Determine the (X, Y) coordinate at the center of the cell enclosing the given text.  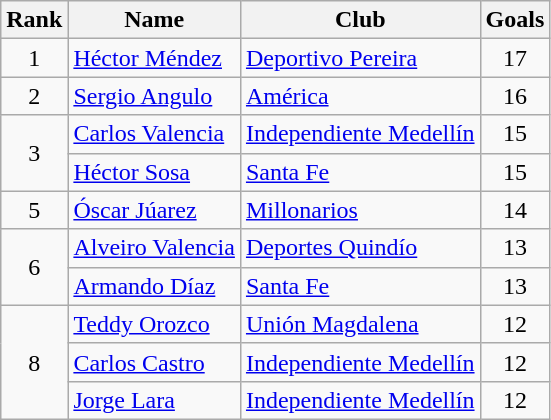
6 (34, 267)
Unión Magdalena (360, 324)
3 (34, 153)
Rank (34, 20)
17 (515, 58)
5 (34, 210)
América (360, 96)
Name (154, 20)
Deportivo Pereira (360, 58)
Club (360, 20)
Deportes Quindío (360, 248)
Armando Díaz (154, 286)
Carlos Valencia (154, 134)
Millonarios (360, 210)
Jorge Lara (154, 400)
8 (34, 362)
Óscar Júarez (154, 210)
Sergio Angulo (154, 96)
2 (34, 96)
1 (34, 58)
Goals (515, 20)
Alveiro Valencia (154, 248)
Carlos Castro (154, 362)
Teddy Orozco (154, 324)
14 (515, 210)
Héctor Méndez (154, 58)
Héctor Sosa (154, 172)
16 (515, 96)
